Return the [x, y] coordinate for the center point of the cell that contains the specified text.  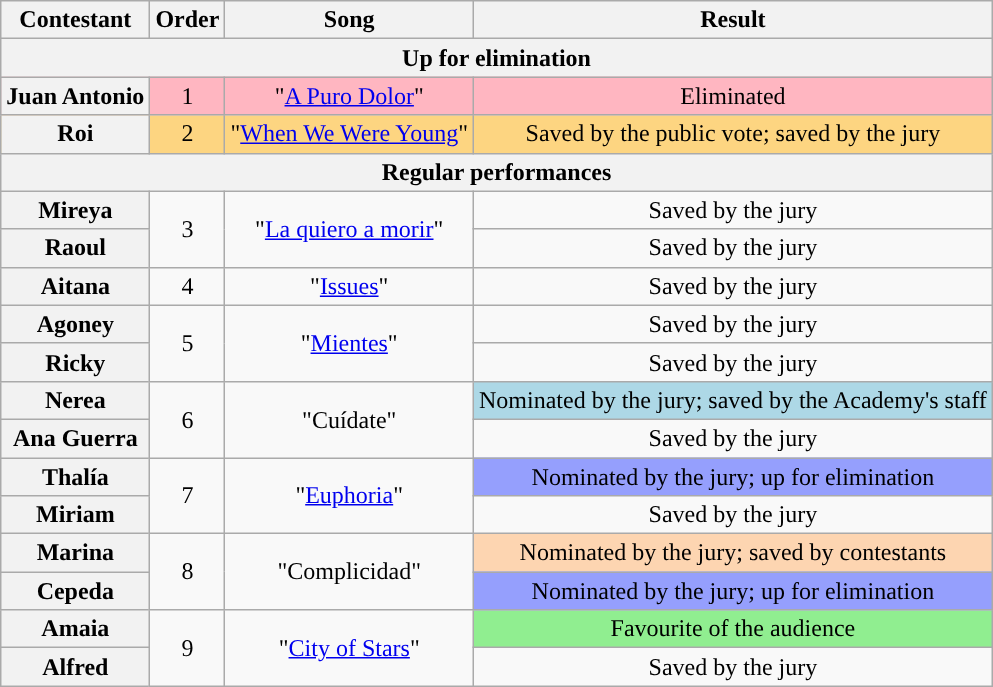
"Issues" [350, 286]
5 [188, 343]
Contestant [76, 20]
"Euphoria" [350, 496]
Alfred [76, 667]
Nominated by the jury; saved by the Academy's staff [732, 400]
Juan Antonio [76, 96]
Nerea [76, 400]
Eliminated [732, 96]
Agoney [76, 324]
7 [188, 496]
Saved by the public vote; saved by the jury [732, 134]
1 [188, 96]
Ana Guerra [76, 438]
Raoul [76, 248]
8 [188, 572]
"Cuídate" [350, 419]
Roi [76, 134]
Cepeda [76, 591]
9 [188, 648]
Marina [76, 553]
Miriam [76, 515]
Result [732, 20]
3 [188, 229]
4 [188, 286]
Nominated by the jury; saved by contestants [732, 553]
Song [350, 20]
Order [188, 20]
Favourite of the audience [732, 629]
"A Puro Dolor" [350, 96]
"When We Were Young" [350, 134]
"City of Stars" [350, 648]
"Complicidad" [350, 572]
Regular performances [497, 172]
"La quiero a morir" [350, 229]
2 [188, 134]
Up for elimination [497, 58]
Mireya [76, 210]
Thalía [76, 477]
Ricky [76, 362]
"Mientes" [350, 343]
Amaia [76, 629]
Aitana [76, 286]
6 [188, 419]
